For the text-containing cell, return its midpoint in [X, Y] coordinate format. 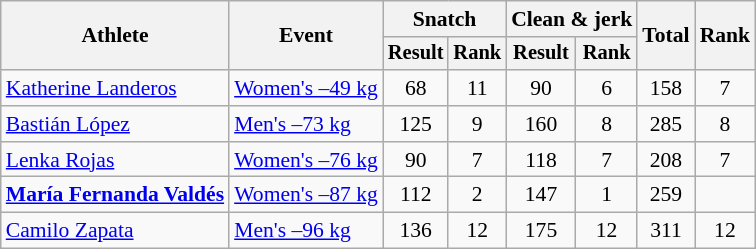
María Fernanda Valdés [115, 195]
311 [666, 231]
Katherine Landeros [115, 88]
160 [541, 124]
118 [541, 160]
Snatch [444, 19]
158 [666, 88]
Men's –73 kg [306, 124]
Athlete [115, 36]
Event [306, 36]
2 [477, 195]
Women's –76 kg [306, 160]
1 [606, 195]
Total [666, 36]
259 [666, 195]
6 [606, 88]
Men's –96 kg [306, 231]
136 [416, 231]
Camilo Zapata [115, 231]
9 [477, 124]
175 [541, 231]
Bastián López [115, 124]
11 [477, 88]
147 [541, 195]
Women's –87 kg [306, 195]
68 [416, 88]
285 [666, 124]
112 [416, 195]
Lenka Rojas [115, 160]
Clean & jerk [572, 19]
208 [666, 160]
Women's –49 kg [306, 88]
125 [416, 124]
